Return the (x, y) coordinate for the center point of the cell that contains the specified text.  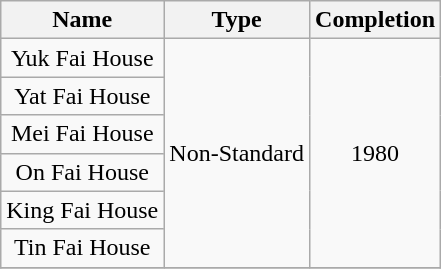
Completion (376, 20)
Non-Standard (237, 153)
On Fai House (82, 172)
Type (237, 20)
King Fai House (82, 210)
Yuk Fai House (82, 58)
Mei Fai House (82, 134)
Tin Fai House (82, 248)
Yat Fai House (82, 96)
1980 (376, 153)
Name (82, 20)
